Locate the cell with the specified text and output its (X, Y) center coordinate. 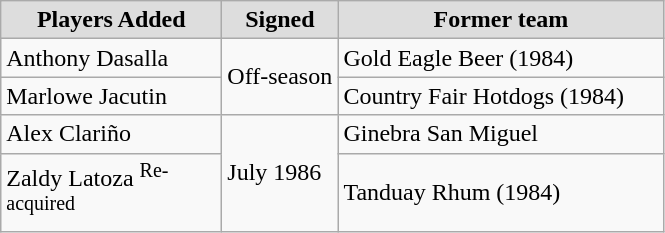
Country Fair Hotdogs (1984) (501, 96)
Anthony Dasalla (112, 58)
Off-season (280, 77)
Signed (280, 20)
Players Added (112, 20)
Zaldy Latoza Re-acquired (112, 192)
Tanduay Rhum (1984) (501, 192)
July 1986 (280, 173)
Former team (501, 20)
Alex Clariño (112, 134)
Ginebra San Miguel (501, 134)
Gold Eagle Beer (1984) (501, 58)
Marlowe Jacutin (112, 96)
